Scan for the cell matching the given text and deliver its [x, y] coordinate at center. 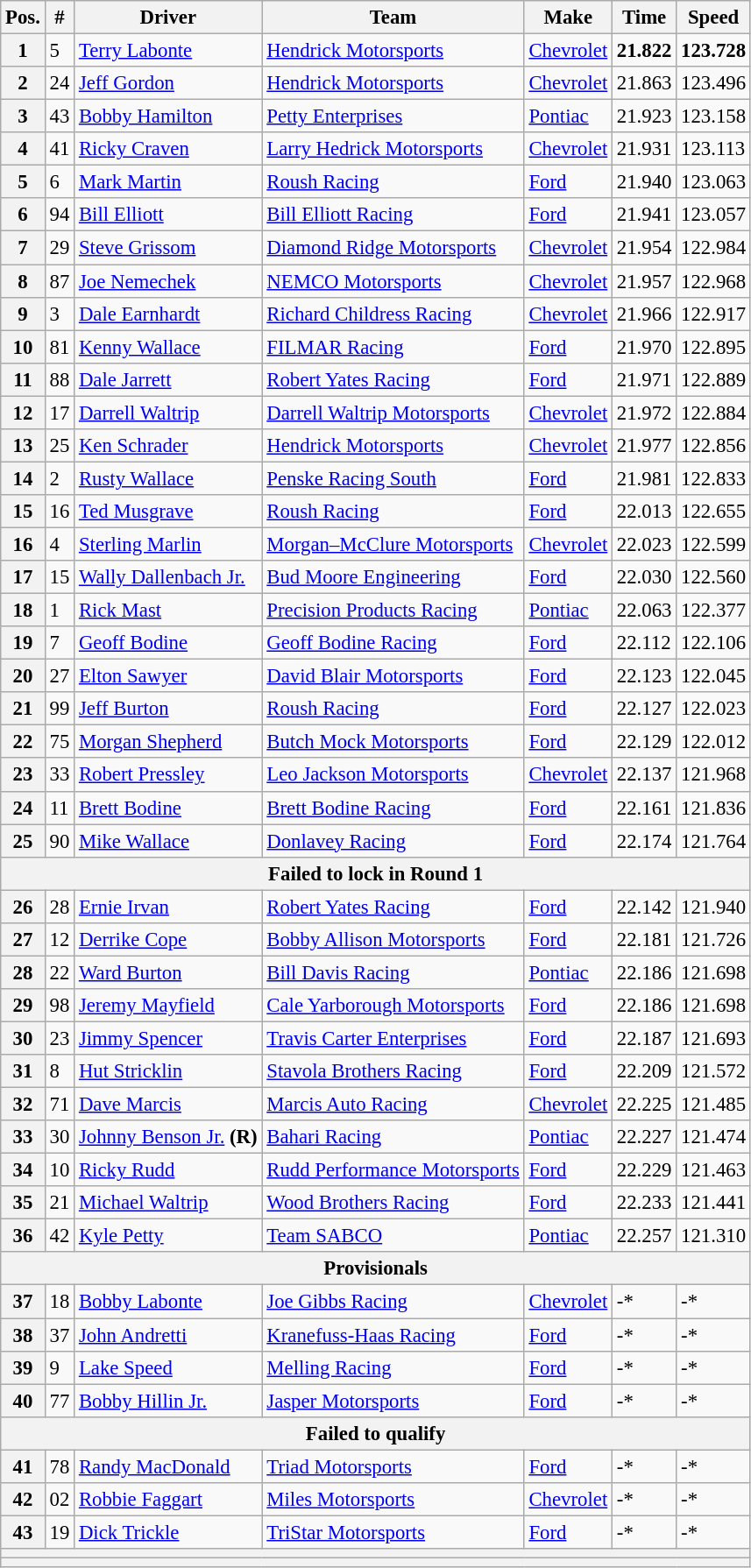
Lake Speed [168, 1367]
121.693 [713, 1038]
Bill Elliott Racing [393, 215]
Rudd Performance Motorsports [393, 1170]
Donlavey Racing [393, 841]
Make [568, 18]
21.940 [645, 182]
40 [23, 1401]
77 [60, 1401]
75 [60, 742]
Darrell Waltrip [168, 413]
Jasper Motorsports [393, 1401]
Stavola Brothers Racing [393, 1071]
Joe Gibbs Racing [393, 1302]
122.045 [713, 676]
Dave Marcis [168, 1105]
21.941 [645, 215]
14 [23, 478]
121.441 [713, 1203]
21.966 [645, 314]
90 [60, 841]
122.968 [713, 281]
21.923 [645, 117]
22.112 [645, 643]
Dick Trickle [168, 1532]
121.726 [713, 940]
Wood Brothers Racing [393, 1203]
22.227 [645, 1137]
Diamond Ridge Motorsports [393, 248]
Robert Pressley [168, 775]
John Andretti [168, 1335]
FILMAR Racing [393, 347]
123.728 [713, 51]
22.023 [645, 544]
122.012 [713, 742]
Ken Schrader [168, 446]
122.884 [713, 413]
22.013 [645, 512]
78 [60, 1466]
Time [645, 18]
98 [60, 1006]
81 [60, 347]
Richard Childress Racing [393, 314]
Brett Bodine [168, 808]
Rick Mast [168, 611]
22.030 [645, 577]
Driver [168, 18]
22.142 [645, 907]
Bobby Allison Motorsports [393, 940]
71 [60, 1105]
Bobby Hamilton [168, 117]
02 [60, 1500]
122.984 [713, 248]
22.209 [645, 1071]
TriStar Motorsports [393, 1532]
122.833 [713, 478]
Kyle Petty [168, 1236]
Joe Nemechek [168, 281]
Morgan–McClure Motorsports [393, 544]
22.174 [645, 841]
Johnny Benson Jr. (R) [168, 1137]
Ernie Irvan [168, 907]
Jimmy Spencer [168, 1038]
Derrike Cope [168, 940]
121.474 [713, 1137]
123.057 [713, 215]
22.161 [645, 808]
123.113 [713, 149]
Sterling Marlin [168, 544]
34 [23, 1170]
22.137 [645, 775]
121.940 [713, 907]
Team [393, 18]
Randy MacDonald [168, 1466]
Petty Enterprises [393, 117]
21.957 [645, 281]
22.187 [645, 1038]
13 [23, 446]
122.023 [713, 709]
Rusty Wallace [168, 478]
39 [23, 1367]
21.931 [645, 149]
122.655 [713, 512]
Bobby Hillin Jr. [168, 1401]
Elton Sawyer [168, 676]
Ricky Rudd [168, 1170]
121.310 [713, 1236]
Kenny Wallace [168, 347]
Travis Carter Enterprises [393, 1038]
123.158 [713, 117]
Michael Waltrip [168, 1203]
121.572 [713, 1071]
Failed to qualify [376, 1433]
Speed [713, 18]
Ted Musgrave [168, 512]
20 [23, 676]
Triad Motorsports [393, 1466]
Ricky Craven [168, 149]
Team SABCO [393, 1236]
21.977 [645, 446]
Larry Hedrick Motorsports [393, 149]
122.377 [713, 611]
NEMCO Motorsports [393, 281]
Geoff Bodine Racing [393, 643]
22.233 [645, 1203]
22.225 [645, 1105]
22.127 [645, 709]
Bill Elliott [168, 215]
Ward Burton [168, 972]
21.971 [645, 379]
Bill Davis Racing [393, 972]
22.123 [645, 676]
122.560 [713, 577]
22.229 [645, 1170]
26 [23, 907]
22.181 [645, 940]
21.972 [645, 413]
121.764 [713, 841]
Leo Jackson Motorsports [393, 775]
Geoff Bodine [168, 643]
Provisionals [376, 1269]
Kranefuss-Haas Racing [393, 1335]
David Blair Motorsports [393, 676]
35 [23, 1203]
121.836 [713, 808]
Hut Stricklin [168, 1071]
Penske Racing South [393, 478]
99 [60, 709]
Bobby Labonte [168, 1302]
21.863 [645, 83]
Darrell Waltrip Motorsports [393, 413]
88 [60, 379]
Jeff Gordon [168, 83]
123.063 [713, 182]
Pos. [23, 18]
Cale Yarborough Motorsports [393, 1006]
94 [60, 215]
Bud Moore Engineering [393, 577]
87 [60, 281]
Robbie Faggart [168, 1500]
Precision Products Racing [393, 611]
21.981 [645, 478]
Wally Dallenbach Jr. [168, 577]
21.970 [645, 347]
22.257 [645, 1236]
Jeremy Mayfield [168, 1006]
31 [23, 1071]
121.485 [713, 1105]
Mike Wallace [168, 841]
Butch Mock Motorsports [393, 742]
121.463 [713, 1170]
21.822 [645, 51]
Jeff Burton [168, 709]
32 [23, 1105]
Bahari Racing [393, 1137]
Melling Racing [393, 1367]
# [60, 18]
22.129 [645, 742]
122.599 [713, 544]
21.954 [645, 248]
Failed to lock in Round 1 [376, 873]
Dale Earnhardt [168, 314]
Miles Motorsports [393, 1500]
38 [23, 1335]
36 [23, 1236]
Dale Jarrett [168, 379]
Steve Grissom [168, 248]
Mark Martin [168, 182]
Brett Bodine Racing [393, 808]
122.895 [713, 347]
122.889 [713, 379]
121.968 [713, 775]
22.063 [645, 611]
122.856 [713, 446]
122.917 [713, 314]
Morgan Shepherd [168, 742]
Terry Labonte [168, 51]
Marcis Auto Racing [393, 1105]
123.496 [713, 83]
122.106 [713, 643]
